Scan for the cell matching the given text and deliver its [X, Y] coordinate at center. 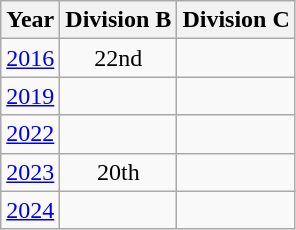
20th [118, 172]
Division C [236, 20]
2019 [30, 96]
22nd [118, 58]
2022 [30, 134]
Year [30, 20]
2024 [30, 210]
2016 [30, 58]
2023 [30, 172]
Division B [118, 20]
